Pinpoint the cell where the given text exists, returning its (x, y) midpoint coordinate. 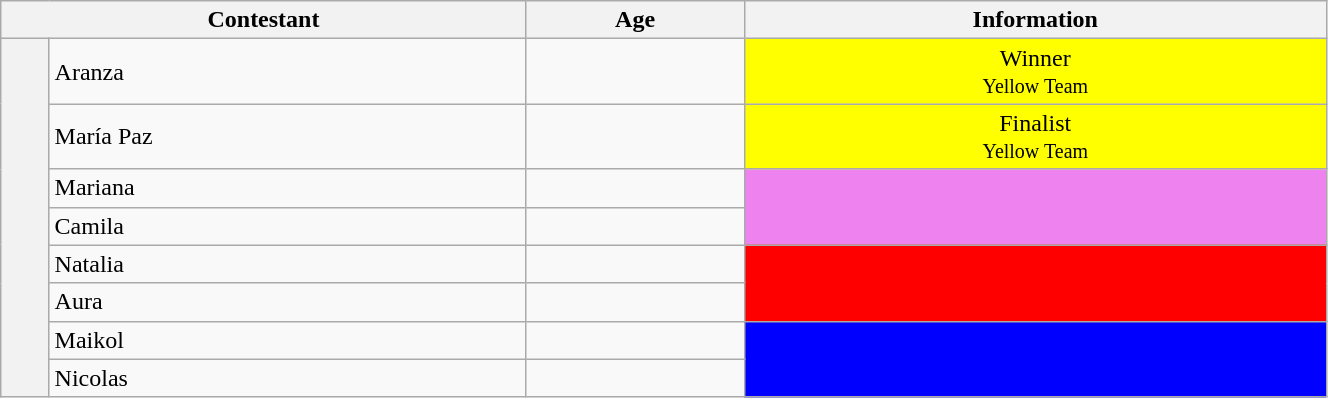
Nicolas (288, 378)
Mariana (288, 188)
WinnerYellow Team (1035, 72)
FinalistYellow Team (1035, 136)
Natalia (288, 264)
Information (1035, 20)
Maikol (288, 340)
María Paz (288, 136)
Age (635, 20)
Aura (288, 302)
Contestant (264, 20)
Aranza (288, 72)
Camila (288, 226)
